Scan for the cell matching the given text and deliver its [x, y] coordinate at center. 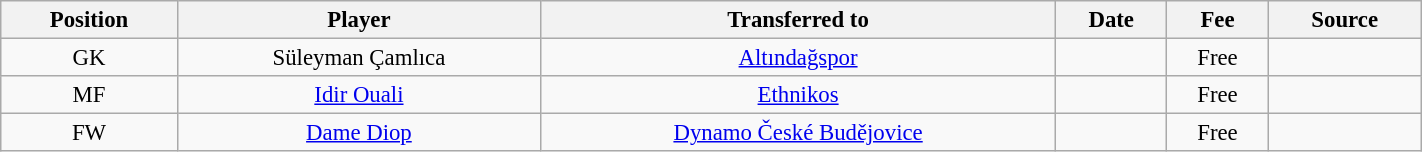
GK [90, 58]
Altındağspor [798, 58]
Idir Ouali [358, 95]
Süleyman Çamlıca [358, 58]
Position [90, 20]
Dynamo České Budějovice [798, 133]
Ethnikos [798, 95]
Dame Diop [358, 133]
Player [358, 20]
MF [90, 95]
Transferred to [798, 20]
FW [90, 133]
Fee [1218, 20]
Date [1112, 20]
Source [1344, 20]
